From the cell containing the given text, extract its center point as (x, y) coordinate. 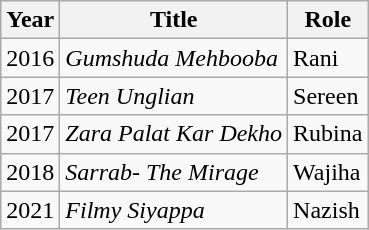
Rani (328, 58)
Nazish (328, 210)
Year (30, 20)
Title (174, 20)
2018 (30, 172)
Wajiha (328, 172)
Gumshuda Mehbooba (174, 58)
Teen Unglian (174, 96)
Sarrab- The Mirage (174, 172)
Sereen (328, 96)
Filmy Siyappa (174, 210)
Zara Palat Kar Dekho (174, 134)
2021 (30, 210)
2016 (30, 58)
Rubina (328, 134)
Role (328, 20)
